From the cell containing the given text, extract its center point as [X, Y] coordinate. 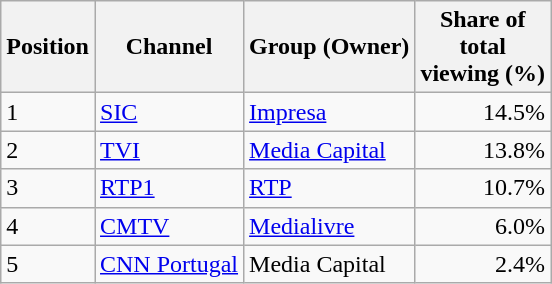
5 [48, 264]
Channel [168, 47]
Share oftotalviewing (%) [483, 47]
RTP [330, 188]
14.5% [483, 112]
4 [48, 226]
CNN Portugal [168, 264]
RTP1 [168, 188]
TVI [168, 150]
13.8% [483, 150]
Impresa [330, 112]
1 [48, 112]
6.0% [483, 226]
CMTV [168, 226]
Group (Owner) [330, 47]
Position [48, 47]
SIC [168, 112]
10.7% [483, 188]
2 [48, 150]
3 [48, 188]
2.4% [483, 264]
Medialivre [330, 226]
